Output the [x, y] coordinate of the center of the cell containing the given text.  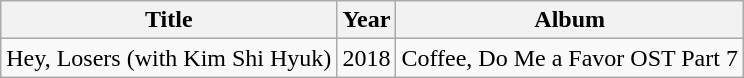
Year [366, 20]
2018 [366, 58]
Coffee, Do Me a Favor OST Part 7 [570, 58]
Hey, Losers (with Kim Shi Hyuk) [169, 58]
Title [169, 20]
Album [570, 20]
